Scan for the cell matching the given text and deliver its [x, y] coordinate at center. 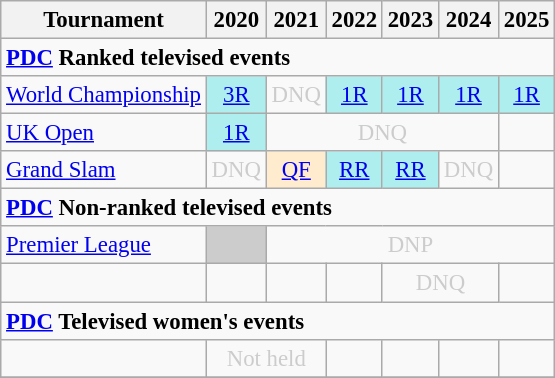
Grand Slam [104, 170]
Not held [266, 358]
Premier League [104, 245]
2022 [354, 20]
2024 [469, 20]
Tournament [104, 20]
2020 [236, 20]
QF [296, 170]
PDC Televised women's events [278, 321]
2025 [526, 20]
3R [236, 95]
PDC Non-ranked televised events [278, 208]
UK Open [104, 133]
2023 [410, 20]
World Championship [104, 95]
2021 [296, 20]
DNP [410, 245]
PDC Ranked televised events [278, 58]
